Extract the (X, Y) coordinate from the center of the cell holding the provided text.  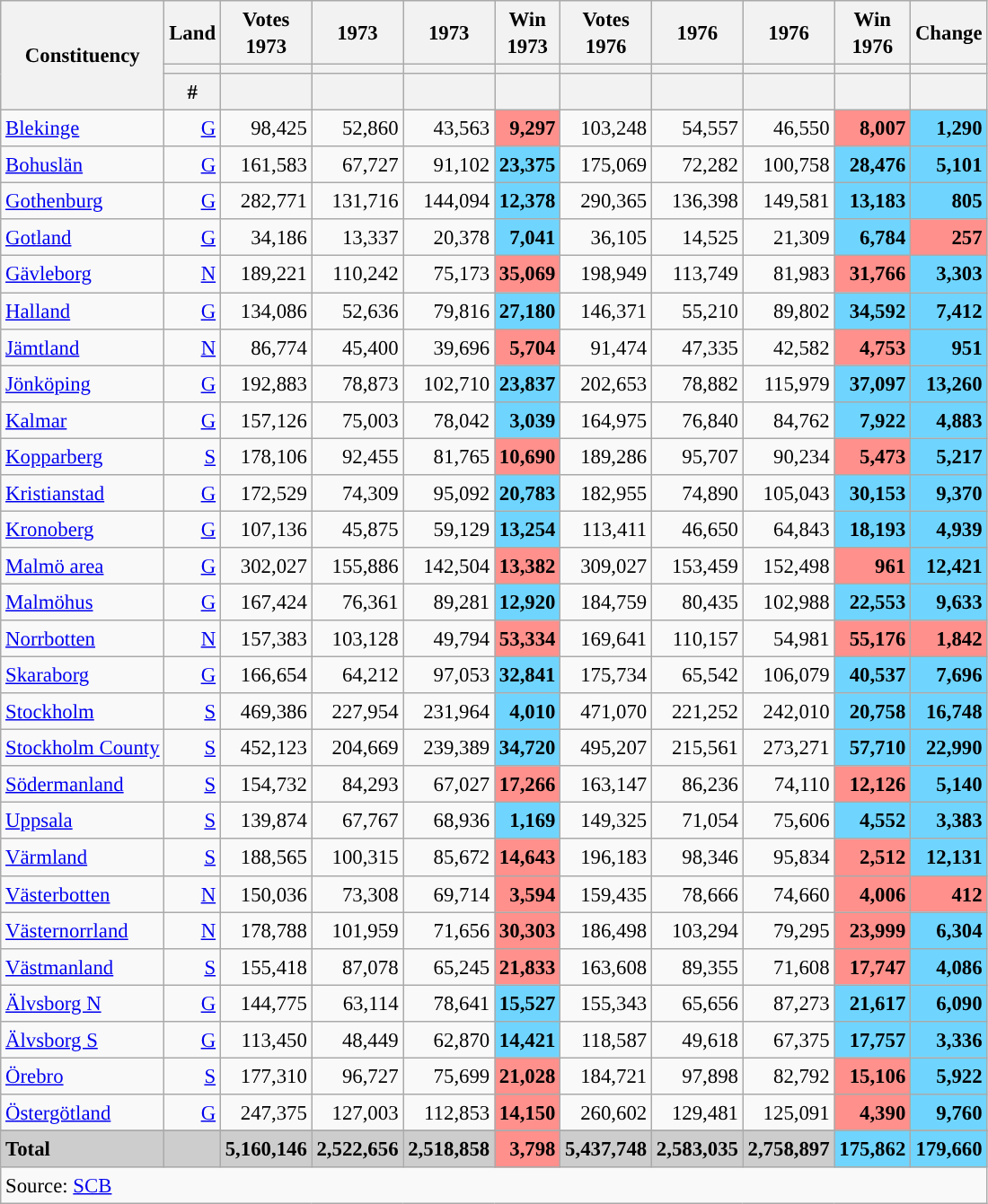
149,581 (789, 201)
54,981 (789, 639)
15,106 (873, 1076)
92,455 (357, 456)
Land (192, 32)
Votes 1976 (606, 32)
161,583 (266, 165)
Gotland (83, 237)
22,990 (948, 749)
54,557 (698, 129)
8,007 (873, 129)
16,748 (948, 711)
260,602 (606, 1113)
178,788 (266, 930)
62,870 (449, 1040)
21,617 (873, 1004)
84,293 (357, 785)
144,094 (449, 201)
113,450 (266, 1040)
Jönköping (83, 384)
65,245 (449, 966)
182,955 (606, 494)
72,282 (698, 165)
115,979 (789, 384)
154,732 (266, 785)
178,106 (266, 456)
4,883 (948, 420)
Kristianstad (83, 494)
113,749 (698, 275)
4,552 (873, 821)
55,176 (873, 639)
95,834 (789, 858)
63,114 (357, 1004)
4,753 (873, 347)
13,337 (357, 237)
5,473 (873, 456)
65,542 (698, 675)
89,802 (789, 311)
7,412 (948, 311)
84,762 (789, 420)
78,042 (449, 420)
495,207 (606, 749)
Västmanland (83, 966)
53,334 (528, 639)
134,086 (266, 311)
Votes 1973 (266, 32)
103,248 (606, 129)
42,582 (789, 347)
46,650 (698, 530)
131,716 (357, 201)
127,003 (357, 1113)
105,043 (789, 494)
139,874 (266, 821)
112,853 (449, 1113)
52,636 (357, 311)
67,375 (789, 1040)
37,097 (873, 384)
110,157 (698, 639)
184,759 (606, 602)
97,898 (698, 1076)
7,041 (528, 237)
9,760 (948, 1113)
4,006 (873, 894)
65,656 (698, 1004)
Blekinge (83, 129)
13,183 (873, 201)
7,922 (873, 420)
81,983 (789, 275)
136,398 (698, 201)
17,757 (873, 1040)
Kronoberg (83, 530)
34,186 (266, 237)
6,304 (948, 930)
14,421 (528, 1040)
22,553 (873, 602)
4,086 (948, 966)
36,105 (606, 237)
227,954 (357, 711)
75,606 (789, 821)
45,400 (357, 347)
6,090 (948, 1004)
79,816 (449, 311)
13,254 (528, 530)
9,370 (948, 494)
52,860 (357, 129)
172,529 (266, 494)
155,343 (606, 1004)
2,522,656 (357, 1149)
78,641 (449, 1004)
257 (948, 237)
2,512 (873, 858)
Win 1976 (873, 32)
247,375 (266, 1113)
146,371 (606, 311)
152,498 (789, 566)
157,383 (266, 639)
196,183 (606, 858)
12,126 (873, 785)
186,498 (606, 930)
3,798 (528, 1149)
74,660 (789, 894)
67,727 (357, 165)
79,295 (789, 930)
14,150 (528, 1113)
69,714 (449, 894)
91,102 (449, 165)
239,389 (449, 749)
9,633 (948, 602)
102,710 (449, 384)
76,840 (698, 420)
169,641 (606, 639)
15,527 (528, 1004)
80,435 (698, 602)
961 (873, 566)
71,656 (449, 930)
163,147 (606, 785)
107,136 (266, 530)
21,833 (528, 966)
Source: SCB (494, 1185)
4,010 (528, 711)
48,449 (357, 1040)
12,920 (528, 602)
34,592 (873, 311)
86,774 (266, 347)
73,308 (357, 894)
Change (948, 32)
74,890 (698, 494)
204,669 (357, 749)
9,297 (528, 129)
469,386 (266, 711)
67,767 (357, 821)
28,476 (873, 165)
45,875 (357, 530)
30,303 (528, 930)
Malmöhus (83, 602)
96,727 (357, 1076)
20,378 (449, 237)
175,069 (606, 165)
1,169 (528, 821)
5,704 (528, 347)
40,537 (873, 675)
5,101 (948, 165)
7,696 (948, 675)
35,069 (528, 275)
13,260 (948, 384)
31,766 (873, 275)
412 (948, 894)
242,010 (789, 711)
231,964 (449, 711)
5,437,748 (606, 1149)
113,411 (606, 530)
110,242 (357, 275)
188,565 (266, 858)
153,459 (698, 566)
471,070 (606, 711)
57,710 (873, 749)
34,720 (528, 749)
155,886 (357, 566)
Total (83, 1149)
75,173 (449, 275)
82,792 (789, 1076)
155,418 (266, 966)
144,775 (266, 1004)
91,474 (606, 347)
21,309 (789, 237)
2,518,858 (449, 1149)
74,110 (789, 785)
221,252 (698, 711)
10,690 (528, 456)
20,758 (873, 711)
Halland (83, 311)
103,128 (357, 639)
90,234 (789, 456)
46,550 (789, 129)
81,765 (449, 456)
55,210 (698, 311)
Östergötland (83, 1113)
4,939 (948, 530)
47,335 (698, 347)
Södermanland (83, 785)
39,696 (449, 347)
Skaraborg (83, 675)
164,975 (606, 420)
159,435 (606, 894)
Örebro (83, 1076)
43,563 (449, 129)
166,654 (266, 675)
27,180 (528, 311)
95,707 (698, 456)
106,079 (789, 675)
14,525 (698, 237)
Stockholm (83, 711)
1,842 (948, 639)
103,294 (698, 930)
102,988 (789, 602)
67,027 (449, 785)
184,721 (606, 1076)
150,036 (266, 894)
452,123 (266, 749)
78,873 (357, 384)
75,699 (449, 1076)
Stockholm County (83, 749)
118,587 (606, 1040)
49,794 (449, 639)
1,290 (948, 129)
192,883 (266, 384)
Västerbotten (83, 894)
71,608 (789, 966)
98,425 (266, 129)
23,999 (873, 930)
49,618 (698, 1040)
95,092 (449, 494)
3,594 (528, 894)
282,771 (266, 201)
951 (948, 347)
5,217 (948, 456)
# (192, 92)
3,336 (948, 1040)
309,027 (606, 566)
Älvsborg N (83, 1004)
23,837 (528, 384)
3,039 (528, 420)
302,027 (266, 566)
Gothenburg (83, 201)
Uppsala (83, 821)
85,672 (449, 858)
100,758 (789, 165)
198,949 (606, 275)
17,266 (528, 785)
Malmö area (83, 566)
149,325 (606, 821)
89,355 (698, 966)
Kopparberg (83, 456)
Norrbotten (83, 639)
87,078 (357, 966)
71,054 (698, 821)
Jämtland (83, 347)
12,421 (948, 566)
100,315 (357, 858)
Västernorrland (83, 930)
273,271 (789, 749)
101,959 (357, 930)
129,481 (698, 1113)
179,660 (948, 1149)
Gävleborg (83, 275)
5,140 (948, 785)
6,784 (873, 237)
Värmland (83, 858)
215,561 (698, 749)
68,936 (449, 821)
167,424 (266, 602)
12,131 (948, 858)
86,236 (698, 785)
76,361 (357, 602)
Älvsborg S (83, 1040)
4,390 (873, 1113)
87,273 (789, 1004)
23,375 (528, 165)
3,303 (948, 275)
189,221 (266, 275)
13,382 (528, 566)
Bohuslän (83, 165)
20,783 (528, 494)
805 (948, 201)
189,286 (606, 456)
3,383 (948, 821)
30,153 (873, 494)
32,841 (528, 675)
Win 1973 (528, 32)
78,882 (698, 384)
18,193 (873, 530)
75,003 (357, 420)
64,843 (789, 530)
Kalmar (83, 420)
175,862 (873, 1149)
97,053 (449, 675)
163,608 (606, 966)
290,365 (606, 201)
17,747 (873, 966)
21,028 (528, 1076)
59,129 (449, 530)
5,160,146 (266, 1149)
5,922 (948, 1076)
89,281 (449, 602)
Constituency (83, 56)
74,309 (357, 494)
125,091 (789, 1113)
2,583,035 (698, 1149)
157,126 (266, 420)
175,734 (606, 675)
142,504 (449, 566)
12,378 (528, 201)
98,346 (698, 858)
2,758,897 (789, 1149)
78,666 (698, 894)
202,653 (606, 384)
64,212 (357, 675)
177,310 (266, 1076)
14,643 (528, 858)
